Return [x, y] of the center of cell containing provided text 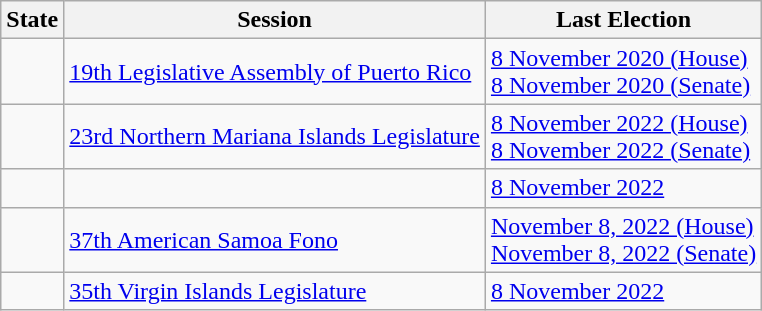
Last Election [623, 20]
November 8, 2022 (House)November 8, 2022 (Senate) [623, 240]
37th American Samoa Fono [275, 240]
8 November 2022 (House)8 November 2022 (Senate) [623, 136]
23rd Northern Mariana Islands Legislature [275, 136]
35th Virgin Islands Legislature [275, 291]
Session [275, 20]
19th Legislative Assembly of Puerto Rico [275, 72]
State [32, 20]
8 November 2020 (House)8 November 2020 (Senate) [623, 72]
